Locate the cell with the specified text and output its [x, y] center coordinate. 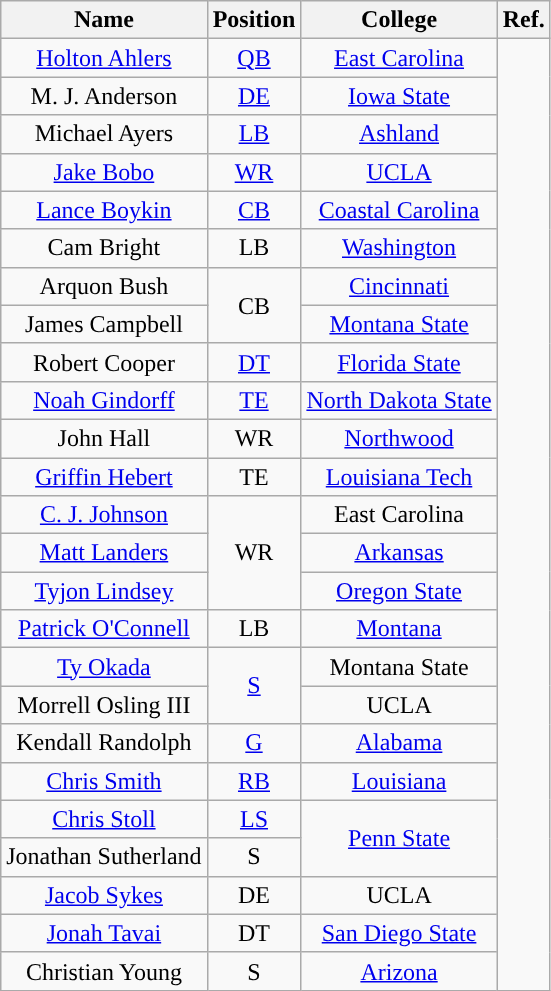
Florida State [399, 362]
Louisiana [399, 781]
Tyjon Lindsey [104, 591]
Robert Cooper [104, 362]
Arquon Bush [104, 286]
Position [254, 20]
Ref. [524, 20]
Cam Bright [104, 248]
Griffin Hebert [104, 477]
Matt Landers [104, 553]
Jonah Tavai [104, 933]
Iowa State [399, 96]
Jacob Sykes [104, 895]
San Diego State [399, 933]
LS [254, 819]
North Dakota State [399, 400]
Arkansas [399, 553]
James Campbell [104, 324]
Patrick O'Connell [104, 629]
Jake Bobo [104, 172]
Northwood [399, 438]
Montana [399, 629]
Alabama [399, 743]
Name [104, 20]
Kendall Randolph [104, 743]
Washington [399, 248]
Noah Gindorff [104, 400]
G [254, 743]
Oregon State [399, 591]
QB [254, 58]
M. J. Anderson [104, 96]
Arizona [399, 971]
John Hall [104, 438]
Penn State [399, 838]
Lance Boykin [104, 210]
College [399, 20]
C. J. Johnson [104, 515]
RB [254, 781]
Chris Stoll [104, 819]
Morrell Osling III [104, 705]
Chris Smith [104, 781]
Ashland [399, 134]
Louisiana Tech [399, 477]
Holton Ahlers [104, 58]
Michael Ayers [104, 134]
Christian Young [104, 971]
Cincinnati [399, 286]
Jonathan Sutherland [104, 857]
Coastal Carolina [399, 210]
Ty Okada [104, 667]
